Scan for the cell matching the given text and deliver its (x, y) coordinate at center. 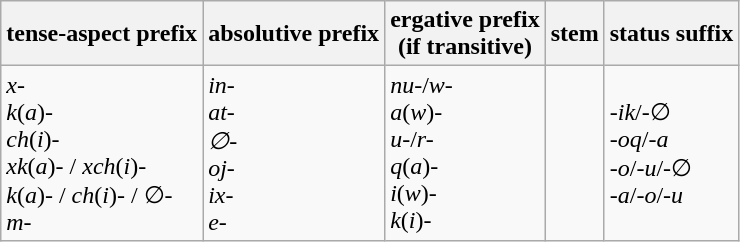
x-k(a)-ch(i)-xk(a)- / xch(i)-k(a)- / ch(i)- / ∅-m- (102, 154)
status suffix (671, 34)
ergative prefix(if transitive) (466, 34)
stem (574, 34)
-ik/-∅-oq/-a-o/-u/-∅-a/-o/-u (671, 154)
in-at-∅-oj-ix-e- (294, 154)
nu-/w-a(w)-u-/r-q(a)-i(w)-k(i)- (466, 154)
tense-aspect prefix (102, 34)
absolutive prefix (294, 34)
